Provide the (X, Y) coordinate of the cell's center where the given text is located.  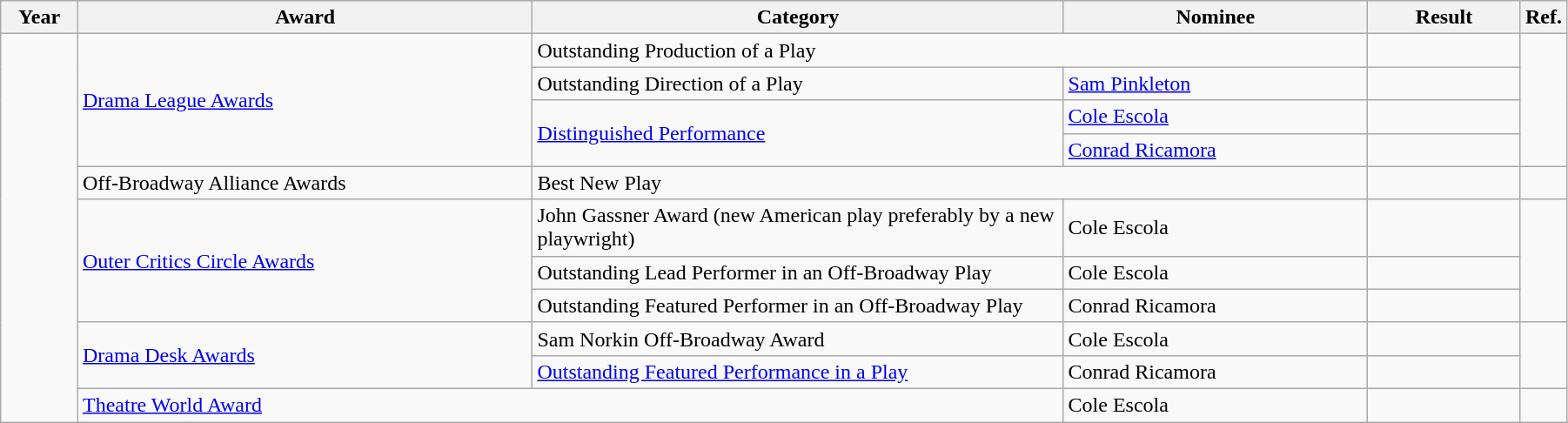
Off-Broadway Alliance Awards (305, 183)
Theatre World Award (571, 405)
Ref. (1544, 17)
Nominee (1216, 17)
Category (798, 17)
Drama Desk Awards (305, 355)
Outstanding Featured Performer in an Off-Broadway Play (798, 305)
Award (305, 17)
Outstanding Direction of a Play (798, 84)
Drama League Awards (305, 100)
John Gassner Award (new American play preferably by a new playwright) (798, 228)
Result (1444, 17)
Best New Play (950, 183)
Sam Pinkleton (1216, 84)
Outstanding Lead Performer in an Off-Broadway Play (798, 272)
Distinguished Performance (798, 133)
Year (40, 17)
Outstanding Production of a Play (950, 50)
Outstanding Featured Performance in a Play (798, 372)
Outer Critics Circle Awards (305, 261)
Sam Norkin Off-Broadway Award (798, 339)
